Scan for the cell matching the given text and deliver its (x, y) coordinate at center. 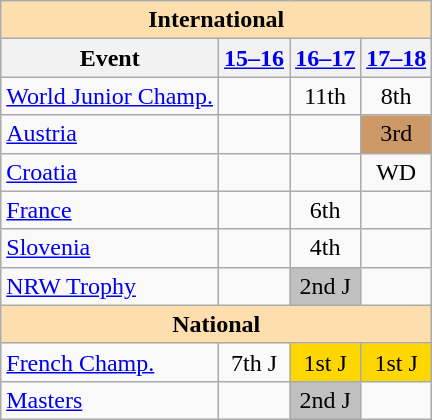
15–16 (254, 58)
16–17 (326, 58)
11th (326, 96)
WD (396, 172)
French Champ. (110, 362)
6th (326, 210)
Croatia (110, 172)
17–18 (396, 58)
World Junior Champ. (110, 96)
France (110, 210)
Masters (110, 400)
7th J (254, 362)
Slovenia (110, 248)
National (216, 324)
4th (326, 248)
Event (110, 58)
International (216, 20)
3rd (396, 134)
NRW Trophy (110, 286)
Austria (110, 134)
8th (396, 96)
